Capture the cell that displays the provided text and extract its (x, y) central coordinate. 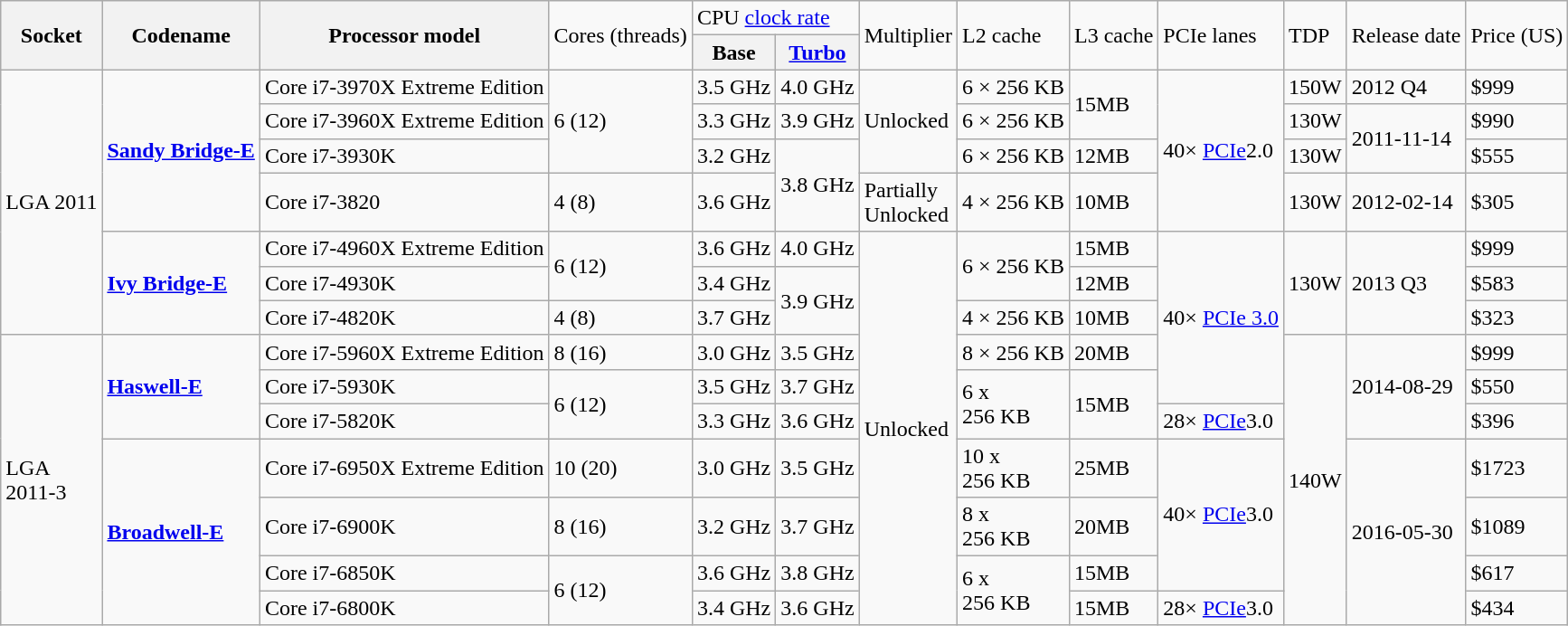
TDP (1315, 35)
10 x256 KB (1014, 467)
40× PCIe 3.0 (1221, 318)
Core i7-5820K (404, 421)
Turbo (817, 52)
$434 (1517, 608)
$396 (1517, 421)
$1723 (1517, 467)
Core i7-6800K (404, 608)
LGA2011-3 (52, 479)
Multiplier (908, 35)
10 (20) (620, 467)
2016-05-30 (1406, 531)
PCIe lanes (1221, 35)
$555 (1517, 156)
2012-02-14 (1406, 203)
8 x256 KB (1014, 526)
40× PCIe3.0 (1221, 514)
CPU clock rate (776, 18)
LGA 2011 (52, 203)
2011-11-14 (1406, 138)
140W (1315, 479)
$583 (1517, 283)
Core i7-3820 (404, 203)
Processor model (404, 35)
Core i7-4820K (404, 318)
Core i7-6950X Extreme Edition (404, 467)
Cores (threads) (620, 35)
2014-08-29 (1406, 386)
Broadwell-E (181, 531)
Release date (1406, 35)
Core i7-6850K (404, 574)
Price (US) (1517, 35)
Haswell-E (181, 386)
150W (1315, 87)
PartiallyUnlocked (908, 203)
Codename (181, 35)
8 × 256 KB (1014, 352)
Ivy Bridge-E (181, 283)
Core i7-3930K (404, 156)
Core i7-4930K (404, 283)
L3 cache (1113, 35)
2013 Q3 (1406, 283)
40× PCIe2.0 (1221, 150)
Core i7-5960X Extreme Edition (404, 352)
Sandy Bridge-E (181, 150)
$990 (1517, 121)
Core i7-4960X Extreme Edition (404, 249)
L2 cache (1014, 35)
Core i7-5930K (404, 386)
$617 (1517, 574)
$1089 (1517, 526)
25MB (1113, 467)
Core i7-3960X Extreme Edition (404, 121)
Core i7-3970X Extreme Edition (404, 87)
$323 (1517, 318)
Socket (52, 35)
2012 Q4 (1406, 87)
$305 (1517, 203)
Base (733, 52)
$550 (1517, 386)
Core i7-6900K (404, 526)
